Extract the (x, y) coordinate from the center of the cell holding the provided text.  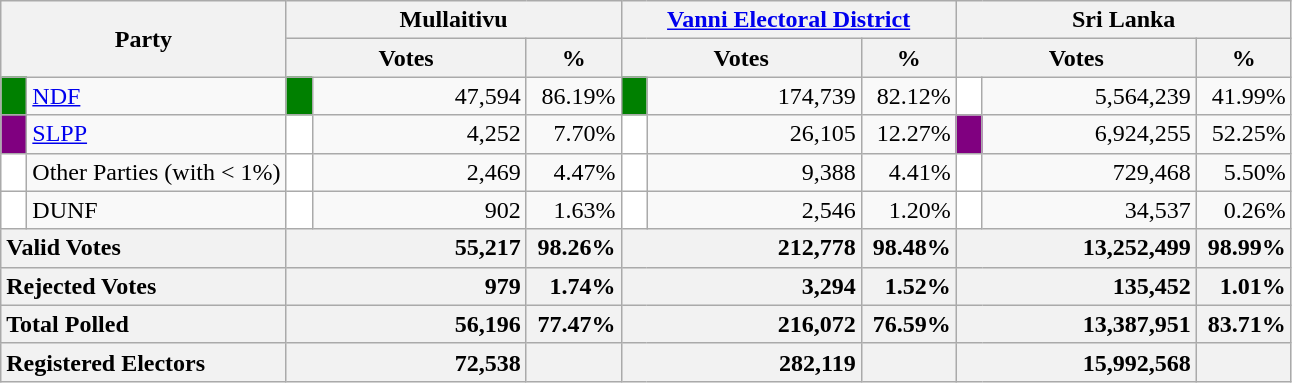
55,217 (406, 248)
2,546 (754, 210)
Vanni Electoral District (788, 20)
6,924,255 (1089, 134)
1.63% (574, 210)
98.26% (574, 248)
34,537 (1089, 210)
13,252,499 (1076, 248)
1.74% (574, 286)
47,594 (419, 96)
86.19% (574, 96)
41.99% (1244, 96)
9,388 (754, 172)
5.50% (1244, 172)
4.47% (574, 172)
216,072 (741, 324)
NDF (156, 96)
98.48% (908, 248)
3,294 (741, 286)
Registered Electors (144, 362)
Mullaitivu (454, 20)
Sri Lanka (1124, 20)
902 (419, 210)
1.01% (1244, 286)
DUNF (156, 210)
0.26% (1244, 210)
98.99% (1244, 248)
83.71% (1244, 324)
82.12% (908, 96)
5,564,239 (1089, 96)
212,778 (741, 248)
1.52% (908, 286)
12.27% (908, 134)
4.41% (908, 172)
77.47% (574, 324)
Rejected Votes (144, 286)
Valid Votes (144, 248)
72,538 (406, 362)
7.70% (574, 134)
26,105 (754, 134)
979 (406, 286)
2,469 (419, 172)
15,992,568 (1076, 362)
Other Parties (with < 1%) (156, 172)
Total Polled (144, 324)
135,452 (1076, 286)
174,739 (754, 96)
4,252 (419, 134)
SLPP (156, 134)
Party (144, 39)
282,119 (741, 362)
1.20% (908, 210)
13,387,951 (1076, 324)
76.59% (908, 324)
729,468 (1089, 172)
52.25% (1244, 134)
56,196 (406, 324)
